Identify which cell holds the provided text, then report its [x, y] central coordinate. 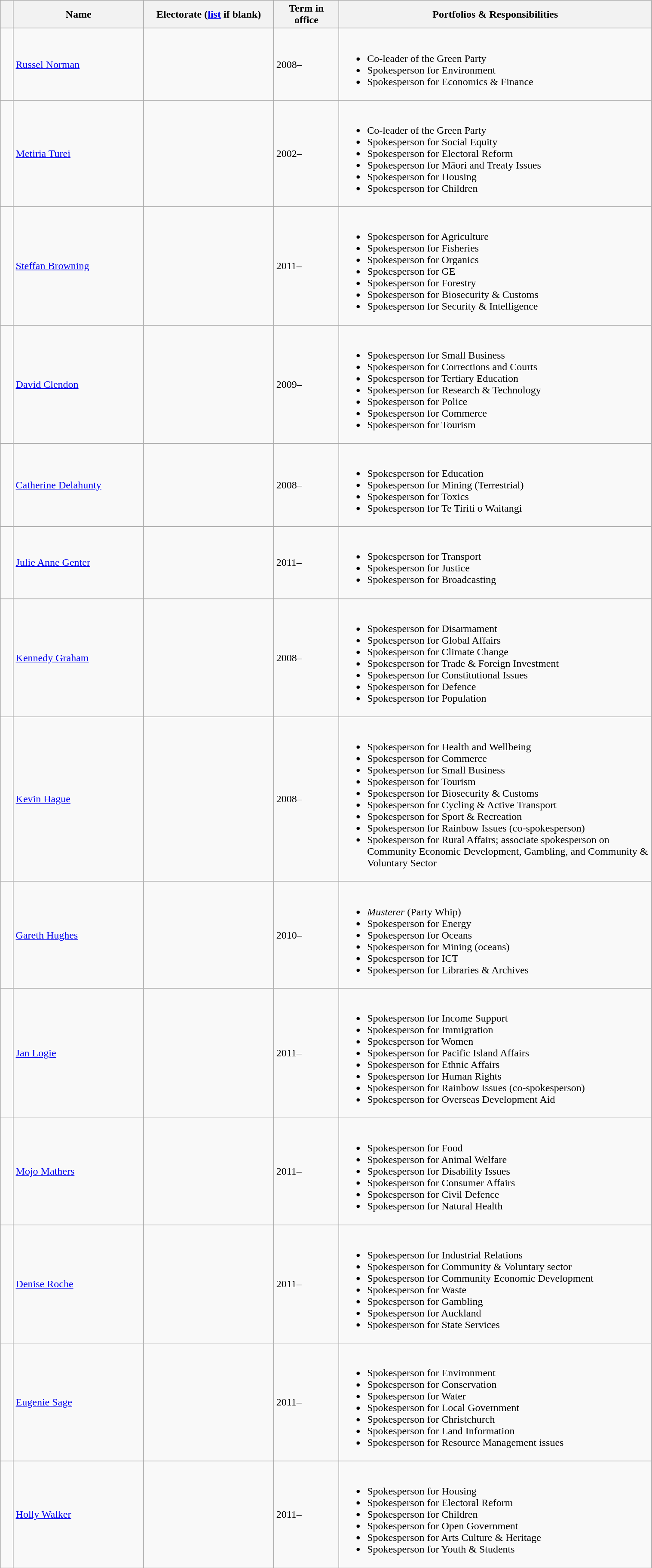
Catherine Delahunty [78, 485]
Gareth Hughes [78, 935]
Holly Walker [78, 1515]
Term in office [306, 15]
Electorate (list if blank) [209, 15]
Kennedy Graham [78, 658]
2010– [306, 935]
Co-leader of the Green PartySpokesperson for EnvironmentSpokesperson for Economics & Finance [495, 64]
Name [78, 15]
Denise Roche [78, 1284]
Spokesperson for EducationSpokesperson for Mining (Terrestrial)Spokesperson for ToxicsSpokesperson for Te Tiriti o Waitangi [495, 485]
2009– [306, 384]
Steffan Browning [78, 266]
Kevin Hague [78, 799]
Portfolios & Responsibilities [495, 15]
Julie Anne Genter [78, 562]
Spokesperson for TransportSpokesperson for JusticeSpokesperson for Broadcasting [495, 562]
Russel Norman [78, 64]
2002– [306, 153]
Metiria Turei [78, 153]
Mojo Mathers [78, 1171]
Eugenie Sage [78, 1402]
David Clendon [78, 384]
Jan Logie [78, 1053]
